Capture the cell that displays the provided text and extract its (x, y) central coordinate. 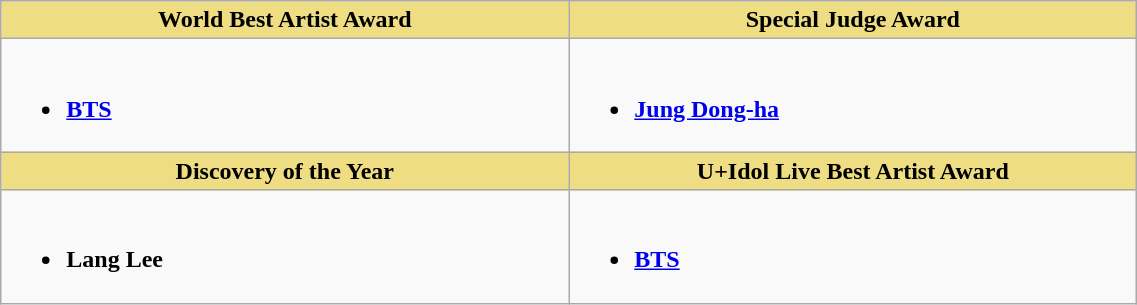
Lang Lee (285, 246)
Jung Dong-ha (853, 96)
World Best Artist Award (285, 20)
U+Idol Live Best Artist Award (853, 171)
Discovery of the Year (285, 171)
Special Judge Award (853, 20)
